Provide the (x, y) coordinate of the cell's center where the given text is located.  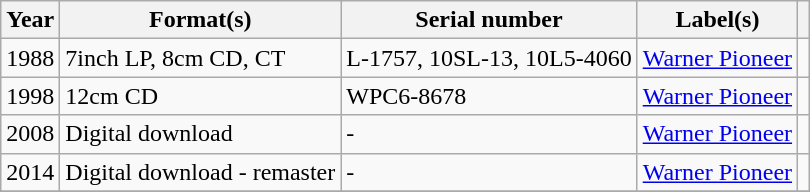
WPC6-8678 (489, 96)
12cm CD (200, 96)
Serial number (489, 20)
1988 (30, 58)
1998 (30, 96)
7inch LP, 8cm CD, CT (200, 58)
Label(s) (717, 20)
2014 (30, 172)
L-1757, 10SL-13, 10L5-4060 (489, 58)
Format(s) (200, 20)
Year (30, 20)
2008 (30, 134)
Digital download - remaster (200, 172)
Digital download (200, 134)
